Detect which cell encompasses the target text, then output its [x, y] center coordinate. 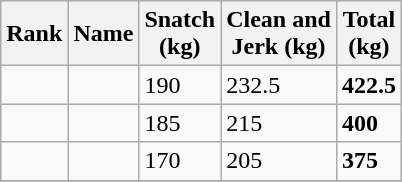
215 [279, 123]
375 [368, 161]
232.5 [279, 85]
205 [279, 161]
422.5 [368, 85]
Clean and Jerk (kg) [279, 34]
Snatch (kg) [180, 34]
170 [180, 161]
Rank [34, 34]
400 [368, 123]
185 [180, 123]
190 [180, 85]
Total (kg) [368, 34]
Name [104, 34]
